Output the [x, y] coordinate of the center of the cell containing the given text.  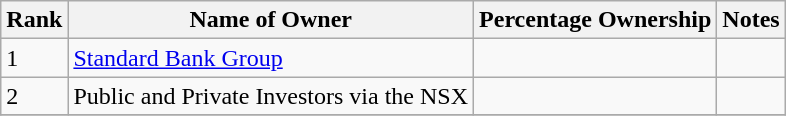
1 [34, 58]
Notes [751, 20]
Percentage Ownership [596, 20]
Standard Bank Group [271, 58]
Public and Private Investors via the NSX [271, 96]
Name of Owner [271, 20]
2 [34, 96]
Rank [34, 20]
